Detect which cell encompasses the target text, then output its (x, y) center coordinate. 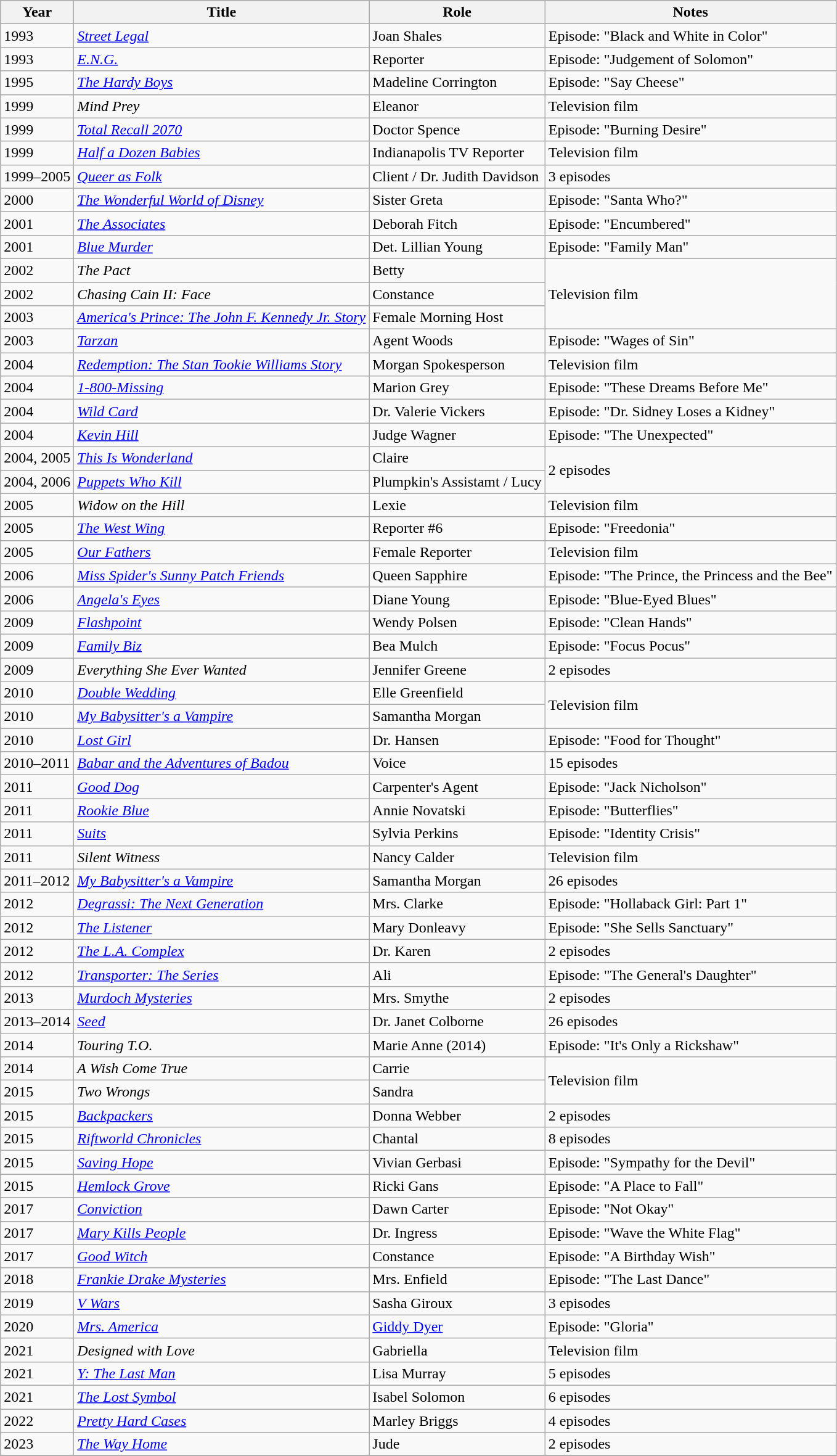
Miss Spider's Sunny Patch Friends (222, 575)
Seed (222, 1021)
Episode: "Dr. Sidney Loses a Kidney" (690, 411)
Widow on the Hill (222, 505)
Episode: "Hollaback Girl: Part 1" (690, 904)
Degrassi: The Next Generation (222, 904)
Wild Card (222, 411)
Transporter: The Series (222, 974)
Lost Girl (222, 740)
Dr. Janet Colborne (457, 1021)
Jude (457, 1444)
Double Wedding (222, 693)
Hemlock Grove (222, 1186)
America's Prince: The John F. Kennedy Jr. Story (222, 318)
Deborah Fitch (457, 223)
2013 (37, 998)
Suits (222, 834)
Elle Greenfield (457, 693)
Episode: "It's Only a Rickshaw" (690, 1045)
Babar and the Adventures of Badou (222, 763)
2022 (37, 1420)
Episode: "Jack Nicholson" (690, 787)
Family Biz (222, 646)
Sister Greta (457, 200)
Angela's Eyes (222, 599)
Queen Sapphire (457, 575)
Puppets Who Kill (222, 482)
Murdoch Mysteries (222, 998)
Queer as Folk (222, 176)
Riftworld Chronicles (222, 1139)
2011–2012 (37, 881)
1-800-Missing (222, 388)
Lisa Murray (457, 1373)
Female Reporter (457, 552)
Judge Wagner (457, 435)
E.N.G. (222, 59)
Episode: "The Unexpected" (690, 435)
Dr. Valerie Vickers (457, 411)
Episode: "Clean Hands" (690, 622)
Episode: "Blue-Eyed Blues" (690, 599)
Female Morning Host (457, 318)
Plumpkin's Assistamt / Lucy (457, 482)
Chantal (457, 1139)
Reporter #6 (457, 529)
The Hardy Boys (222, 83)
Rookie Blue (222, 810)
4 episodes (690, 1420)
Sylvia Perkins (457, 834)
Flashpoint (222, 622)
Reporter (457, 59)
Episode: "Butterflies" (690, 810)
Frankie Drake Mysteries (222, 1280)
Everything She Ever Wanted (222, 669)
Ali (457, 974)
Touring T.O. (222, 1045)
Agent Woods (457, 341)
Our Fathers (222, 552)
Episode: "These Dreams Before Me" (690, 388)
Eleanor (457, 106)
Giddy Dyer (457, 1326)
Ricki Gans (457, 1186)
The Way Home (222, 1444)
Episode: "Not Okay" (690, 1209)
15 episodes (690, 763)
Y: The Last Man (222, 1373)
Nancy Calder (457, 857)
Marie Anne (2014) (457, 1045)
Episode: "Say Cheese" (690, 83)
Episode: "Encumbered" (690, 223)
2010–2011 (37, 763)
Designed with Love (222, 1350)
2018 (37, 1280)
Morgan Spokesperson (457, 364)
Marion Grey (457, 388)
Carrie (457, 1069)
Mrs. Smythe (457, 998)
Dr. Ingress (457, 1233)
Episode: "Wages of Sin" (690, 341)
Tarzan (222, 341)
Madeline Corrington (457, 83)
Mrs. America (222, 1326)
Episode: "Focus Pocus" (690, 646)
The Pact (222, 270)
Episode: "The General's Daughter" (690, 974)
V Wars (222, 1303)
2000 (37, 200)
Chasing Cain II: Face (222, 294)
Joan Shales (457, 36)
Kevin Hill (222, 435)
Annie Novatski (457, 810)
Mind Prey (222, 106)
Episode: "Gloria" (690, 1326)
6 episodes (690, 1397)
A Wish Come True (222, 1069)
Two Wrongs (222, 1092)
Total Recall 2070 (222, 130)
2020 (37, 1326)
Doctor Spence (457, 130)
Carpenter's Agent (457, 787)
Good Witch (222, 1256)
Dawn Carter (457, 1209)
The L.A. Complex (222, 951)
Indianapolis TV Reporter (457, 153)
Role (457, 12)
1995 (37, 83)
8 episodes (690, 1139)
Dr. Hansen (457, 740)
The Associates (222, 223)
Episode: "A Birthday Wish" (690, 1256)
Backpackers (222, 1116)
The Lost Symbol (222, 1397)
Episode: "Food for Thought" (690, 740)
Bea Mulch (457, 646)
Claire (457, 458)
Sasha Giroux (457, 1303)
Redemption: The Stan Tookie Williams Story (222, 364)
Voice (457, 763)
Episode: "Sympathy for the Devil" (690, 1162)
Gabriella (457, 1350)
Year (37, 12)
Marley Briggs (457, 1420)
2023 (37, 1444)
Episode: "Judgement of Solomon" (690, 59)
Notes (690, 12)
Saving Hope (222, 1162)
Episode: "The Prince, the Princess and the Bee" (690, 575)
The Listener (222, 927)
Client / Dr. Judith Davidson (457, 176)
Mary Kills People (222, 1233)
Conviction (222, 1209)
Sandra (457, 1092)
Vivian Gerbasi (457, 1162)
Mary Donleavy (457, 927)
Blue Murder (222, 247)
Mrs. Enfield (457, 1280)
Diane Young (457, 599)
Det. Lillian Young (457, 247)
Episode: "Burning Desire" (690, 130)
Pretty Hard Cases (222, 1420)
Half a Dozen Babies (222, 153)
Title (222, 12)
1999–2005 (37, 176)
2004, 2005 (37, 458)
Episode: "A Place to Fall" (690, 1186)
The West Wing (222, 529)
Wendy Polsen (457, 622)
Episode: "Freedonia" (690, 529)
Good Dog (222, 787)
Episode: "Family Man" (690, 247)
2004, 2006 (37, 482)
Betty (457, 270)
Episode: "Identity Crisis" (690, 834)
5 episodes (690, 1373)
The Wonderful World of Disney (222, 200)
Lexie (457, 505)
Mrs. Clarke (457, 904)
This Is Wonderland (222, 458)
Episode: "Wave the White Flag" (690, 1233)
Episode: "Black and White in Color" (690, 36)
Donna Webber (457, 1116)
Episode: "Santa Who?" (690, 200)
Street Legal (222, 36)
Jennifer Greene (457, 669)
Dr. Karen (457, 951)
2019 (37, 1303)
2013–2014 (37, 1021)
Episode: "She Sells Sanctuary" (690, 927)
Isabel Solomon (457, 1397)
Silent Witness (222, 857)
Episode: "The Last Dance" (690, 1280)
